For the text-containing cell, return its midpoint in [X, Y] coordinate format. 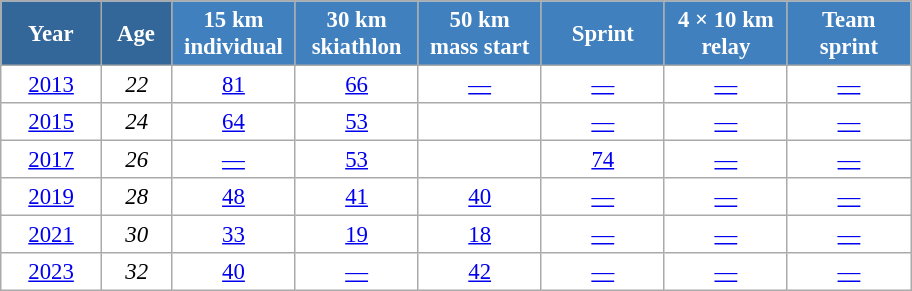
2015 [52, 122]
Age [136, 34]
2021 [52, 235]
30 [136, 235]
41 [356, 197]
40 [480, 197]
2019 [52, 197]
48 [234, 197]
Team sprint [848, 34]
Sprint [602, 34]
64 [234, 122]
50 km mass start [480, 34]
33 [234, 235]
30 km skiathlon [356, 34]
74 [602, 160]
66 [356, 85]
4 × 10 km relay [726, 34]
19 [356, 235]
28 [136, 197]
2017 [52, 160]
18 [480, 235]
22 [136, 85]
26 [136, 160]
15 km individual [234, 34]
81 [234, 85]
24 [136, 122]
2013 [52, 85]
Year [52, 34]
